Determine the (X, Y) coordinate at the center of the cell enclosing the given text.  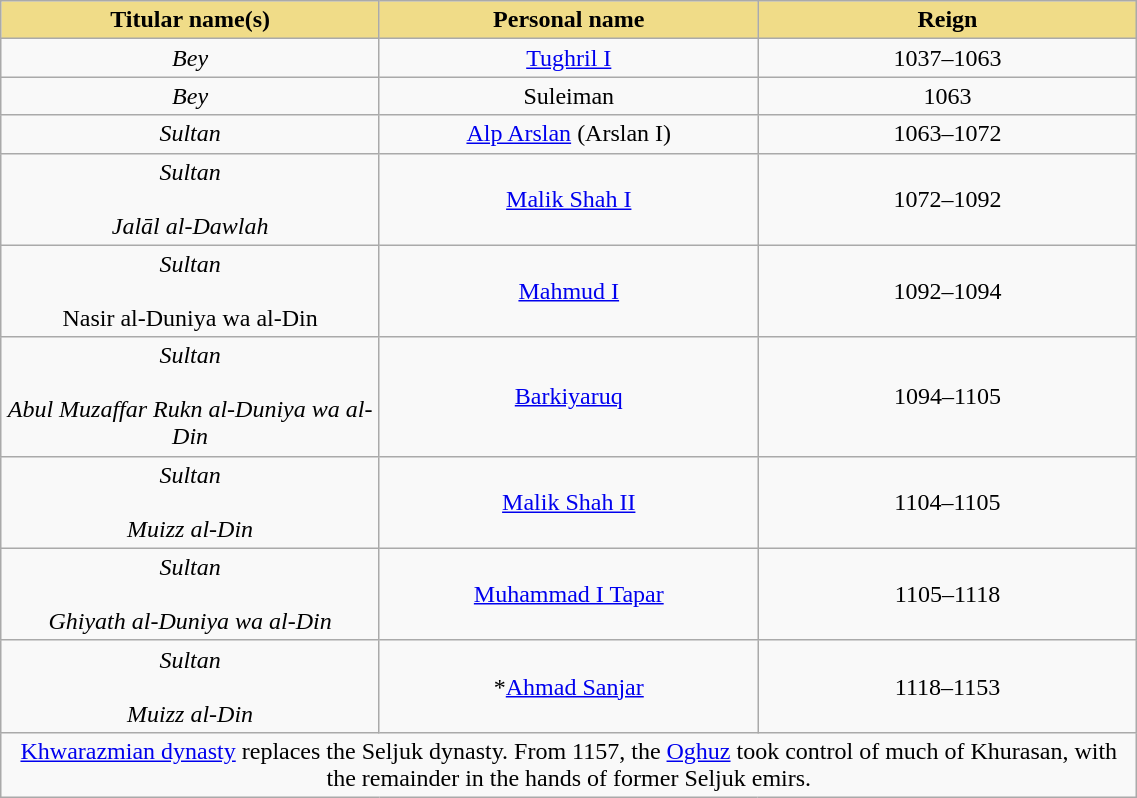
SultanJalāl al-Dawlah (190, 199)
1063–1072 (948, 134)
Personal name (568, 20)
1092–1094 (948, 291)
Titular name(s) (190, 20)
Reign (948, 20)
Suleiman (568, 96)
SultanGhiyath al-Duniya wa al-Din (190, 594)
SultanNasir al-Duniya wa al-Din (190, 291)
Alp Arslan (Arslan I) (568, 134)
1104–1105 (948, 502)
Malik Shah II (568, 502)
1118–1153 (948, 686)
1063 (948, 96)
1037–1063 (948, 58)
Tughril I (568, 58)
Barkiyaruq (568, 396)
*Ahmad Sanjar (568, 686)
Muhammad I Tapar (568, 594)
1094–1105 (948, 396)
1105–1118 (948, 594)
Mahmud I (568, 291)
Sultan (190, 134)
SultanAbul Muzaffar Rukn al-Duniya wa al-Din (190, 396)
1072–1092 (948, 199)
Malik Shah I (568, 199)
